Search for the cell housing the specified text and yield its (x, y) center coordinate. 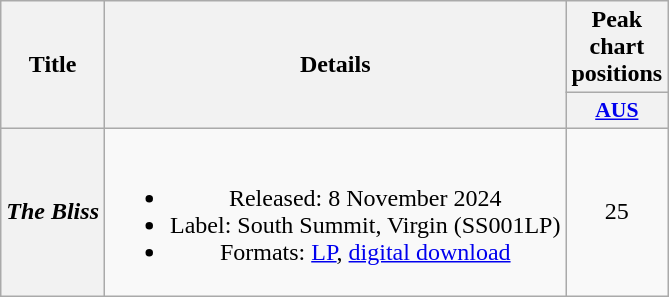
Peak chart positions (617, 47)
The Bliss (53, 212)
25 (617, 212)
Title (53, 65)
Released: 8 November 2024Label: South Summit, Virgin (SS001LP)Formats: LP, digital download (336, 212)
AUS (617, 111)
Details (336, 65)
